Locate the cell with the specified text and output its [x, y] center coordinate. 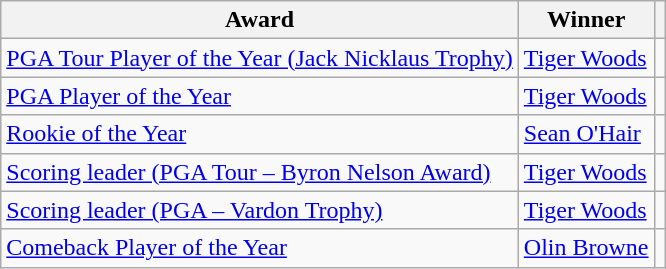
Scoring leader (PGA – Vardon Trophy) [260, 210]
Rookie of the Year [260, 134]
Comeback Player of the Year [260, 248]
Winner [586, 20]
Sean O'Hair [586, 134]
Olin Browne [586, 248]
Award [260, 20]
Scoring leader (PGA Tour – Byron Nelson Award) [260, 172]
PGA Player of the Year [260, 96]
PGA Tour Player of the Year (Jack Nicklaus Trophy) [260, 58]
